Output the [x, y] coordinate of the center of the cell containing the given text.  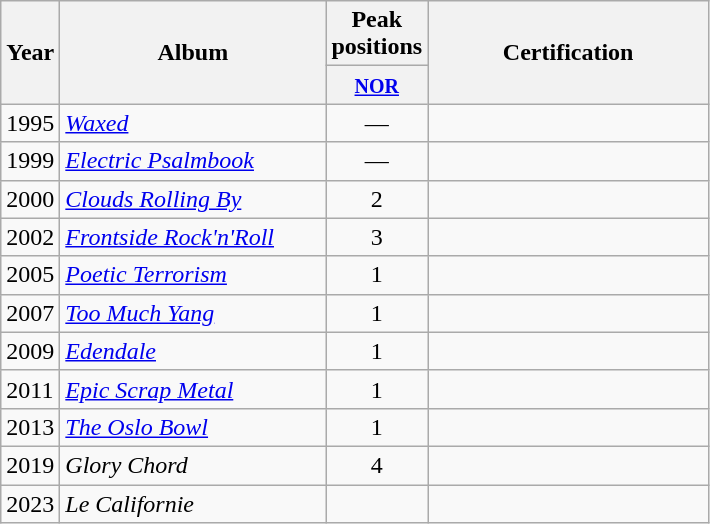
2007 [30, 313]
1995 [30, 123]
Glory Chord [193, 465]
Too Much Yang [193, 313]
2011 [30, 389]
Le Californie [193, 503]
Peak positions [377, 34]
The Oslo Bowl [193, 427]
2009 [30, 351]
2023 [30, 503]
Edendale [193, 351]
1999 [30, 161]
2013 [30, 427]
3 [377, 237]
Clouds Rolling By [193, 199]
2019 [30, 465]
4 [377, 465]
Poetic Terrorism [193, 275]
2002 [30, 237]
NOR [377, 85]
Electric Psalmbook [193, 161]
Waxed [193, 123]
Certification [568, 52]
Year [30, 52]
2005 [30, 275]
Frontside Rock'n'Roll [193, 237]
Album [193, 52]
2000 [30, 199]
2 [377, 199]
Epic Scrap Metal [193, 389]
